Detect which cell encompasses the target text, then output its [x, y] center coordinate. 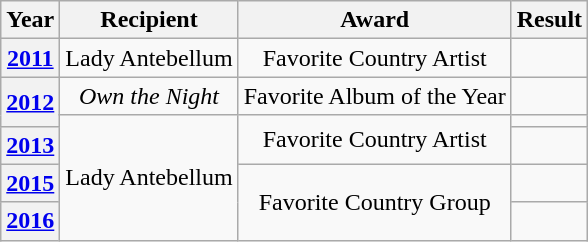
Favorite Country Group [374, 202]
Own the Night [149, 96]
2016 [30, 221]
Recipient [149, 20]
2013 [30, 145]
Year [30, 20]
Favorite Album of the Year [374, 96]
2012 [30, 102]
2015 [30, 183]
2011 [30, 58]
Result [549, 20]
Award [374, 20]
